Scan for the cell matching the given text and deliver its [X, Y] coordinate at center. 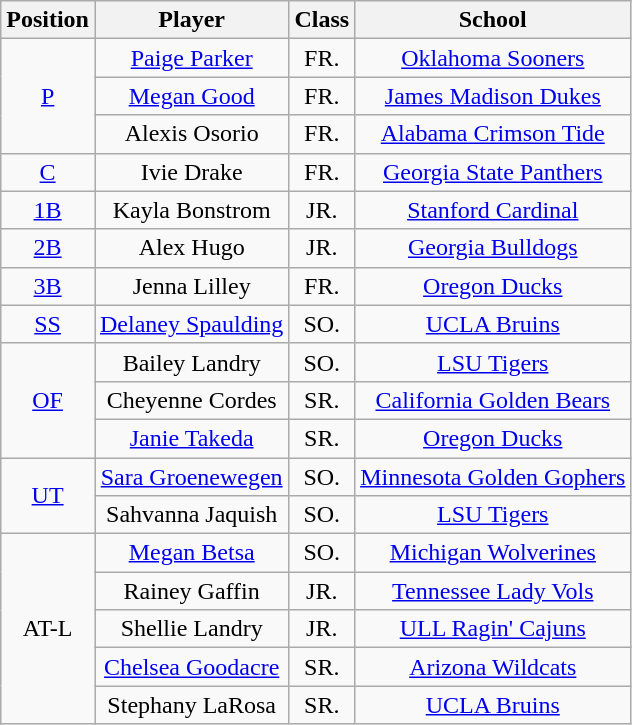
Kayla Bonstrom [191, 210]
Alexis Osorio [191, 134]
Georgia Bulldogs [493, 248]
Alex Hugo [191, 248]
Stanford Cardinal [493, 210]
Cheyenne Cordes [191, 400]
Paige Parker [191, 58]
California Golden Bears [493, 400]
Alabama Crimson Tide [493, 134]
School [493, 20]
Arizona Wildcats [493, 667]
P [48, 96]
James Madison Dukes [493, 96]
Megan Betsa [191, 553]
SS [48, 324]
Class [322, 20]
Stephany LaRosa [191, 705]
ULL Ragin' Cajuns [493, 629]
Sahvanna Jaquish [191, 515]
Minnesota Golden Gophers [493, 477]
3B [48, 286]
Megan Good [191, 96]
Shellie Landry [191, 629]
Jenna Lilley [191, 286]
C [48, 172]
Rainey Gaffin [191, 591]
OF [48, 400]
Michigan Wolverines [493, 553]
2B [48, 248]
Oklahoma Sooners [493, 58]
Sara Groenewegen [191, 477]
Janie Takeda [191, 438]
AT-L [48, 629]
Ivie Drake [191, 172]
Tennessee Lady Vols [493, 591]
Bailey Landry [191, 362]
Chelsea Goodacre [191, 667]
UT [48, 496]
Player [191, 20]
Georgia State Panthers [493, 172]
Position [48, 20]
Delaney Spaulding [191, 324]
1B [48, 210]
